Search for the cell housing the specified text and yield its [x, y] center coordinate. 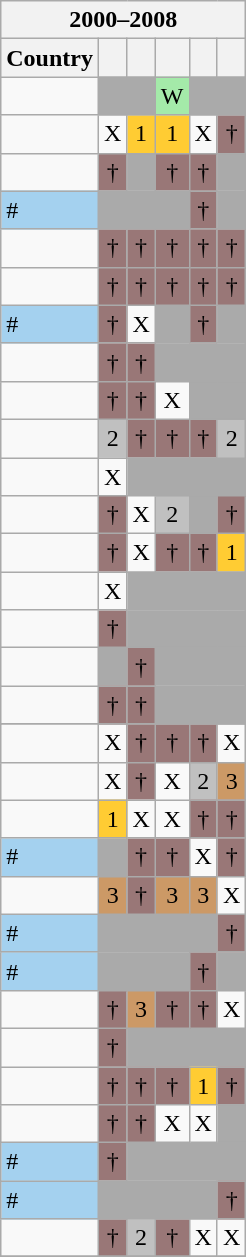
W [172, 96]
2000–2008 [124, 20]
Country [50, 58]
Х [203, 134]
